Output the [x, y] coordinate of the center of the cell containing the given text.  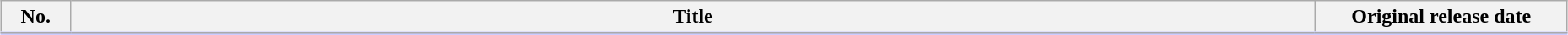
Title [693, 17]
No. [35, 17]
Original release date [1441, 17]
